Search for the cell housing the specified text and yield its [x, y] center coordinate. 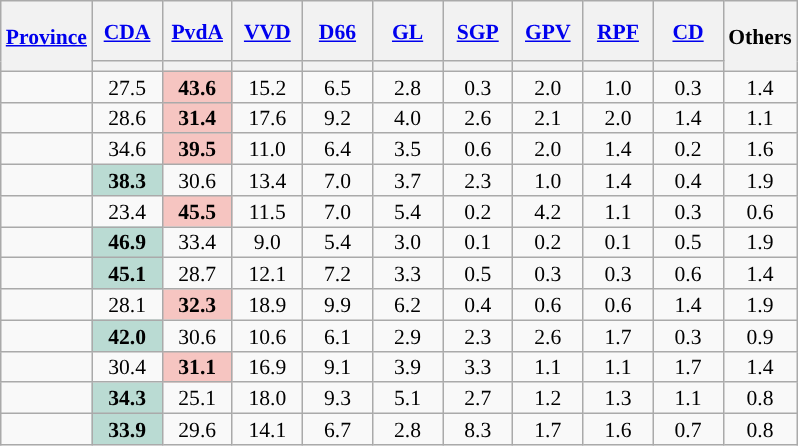
29.6 [197, 430]
27.5 [127, 86]
3.7 [408, 180]
0.9 [760, 336]
45.1 [127, 274]
4.0 [408, 118]
6.1 [337, 336]
46.9 [127, 242]
17.6 [267, 118]
32.3 [197, 304]
42.0 [127, 336]
10.6 [267, 336]
1.2 [548, 398]
34.3 [127, 398]
CDA [127, 31]
33.9 [127, 430]
28.1 [127, 304]
1.3 [618, 398]
5.1 [408, 398]
9.9 [337, 304]
D66 [337, 31]
3.5 [408, 150]
2.9 [408, 336]
SGP [478, 31]
31.4 [197, 118]
RPF [618, 31]
11.0 [267, 150]
6.7 [337, 430]
CD [688, 31]
31.1 [197, 366]
4.2 [548, 212]
14.1 [267, 430]
2.7 [478, 398]
15.2 [267, 86]
7.2 [337, 274]
PvdA [197, 31]
2.1 [548, 118]
30.4 [127, 366]
12.1 [267, 274]
Others [760, 36]
Province [46, 36]
39.5 [197, 150]
18.9 [267, 304]
6.5 [337, 86]
11.5 [267, 212]
6.2 [408, 304]
0.7 [688, 430]
VVD [267, 31]
18.0 [267, 398]
45.5 [197, 212]
38.3 [127, 180]
6.4 [337, 150]
9.1 [337, 366]
8.3 [478, 430]
34.6 [127, 150]
GL [408, 31]
25.1 [197, 398]
9.0 [267, 242]
28.7 [197, 274]
13.4 [267, 180]
3.9 [408, 366]
9.2 [337, 118]
3.0 [408, 242]
43.6 [197, 86]
9.3 [337, 398]
GPV [548, 31]
16.9 [267, 366]
33.4 [197, 242]
28.6 [127, 118]
23.4 [127, 212]
